Provide the [X, Y] coordinate of the cell's center where the given text is located.  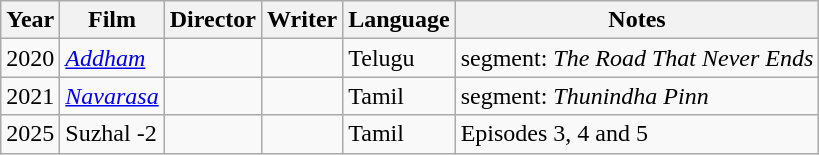
Suzhal -2 [112, 134]
2025 [30, 134]
segment: The Road That Never Ends [637, 58]
segment: Thunindha Pinn [637, 96]
Director [212, 20]
Writer [302, 20]
2021 [30, 96]
Year [30, 20]
Language [399, 20]
Notes [637, 20]
Episodes 3, 4 and 5 [637, 134]
Navarasa [112, 96]
Addham [112, 58]
Telugu [399, 58]
2020 [30, 58]
Film [112, 20]
